Pinpoint the cell where the given text exists, returning its (x, y) midpoint coordinate. 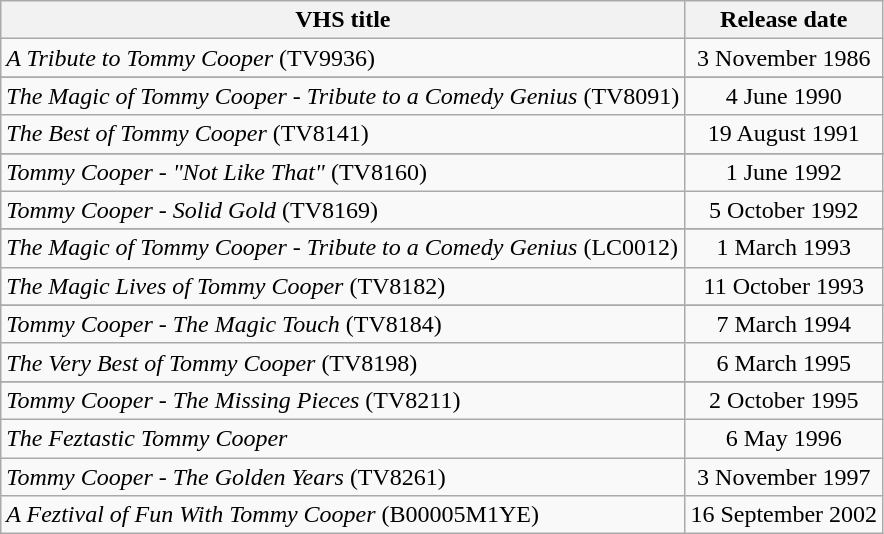
The Feztastic Tommy Cooper (343, 438)
11 October 1993 (784, 286)
A Feztival of Fun With Tommy Cooper (B00005M1YE) (343, 515)
The Magic Lives of Tommy Cooper (TV8182) (343, 286)
Tommy Cooper - Solid Gold (TV8169) (343, 210)
Tommy Cooper - "Not Like That" (TV8160) (343, 172)
7 March 1994 (784, 324)
Release date (784, 20)
The Magic of Tommy Cooper - Tribute to a Comedy Genius (TV8091) (343, 96)
The Magic of Tommy Cooper - Tribute to a Comedy Genius (LC0012) (343, 248)
Tommy Cooper - The Magic Touch (TV8184) (343, 324)
6 May 1996 (784, 438)
1 June 1992 (784, 172)
16 September 2002 (784, 515)
4 June 1990 (784, 96)
A Tribute to Tommy Cooper (TV9936) (343, 58)
The Best of Tommy Cooper (TV8141) (343, 134)
3 November 1997 (784, 477)
1 March 1993 (784, 248)
VHS title (343, 20)
5 October 1992 (784, 210)
6 March 1995 (784, 362)
2 October 1995 (784, 400)
Tommy Cooper - The Missing Pieces (TV8211) (343, 400)
19 August 1991 (784, 134)
The Very Best of Tommy Cooper (TV8198) (343, 362)
3 November 1986 (784, 58)
Tommy Cooper - The Golden Years (TV8261) (343, 477)
